Detect which cell encompasses the target text, then output its [x, y] center coordinate. 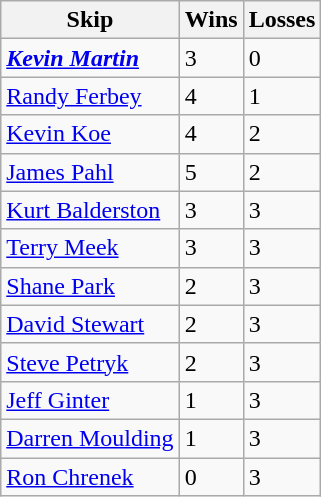
Kevin Koe [90, 134]
Jeff Ginter [90, 400]
Terry Meek [90, 248]
Steve Petryk [90, 362]
Kurt Balderston [90, 210]
David Stewart [90, 324]
5 [211, 172]
Ron Chrenek [90, 477]
Randy Ferbey [90, 96]
James Pahl [90, 172]
Losses [282, 20]
Skip [90, 20]
Shane Park [90, 286]
Wins [211, 20]
Kevin Martin [90, 58]
Darren Moulding [90, 438]
